Capture the cell that displays the provided text and extract its (x, y) central coordinate. 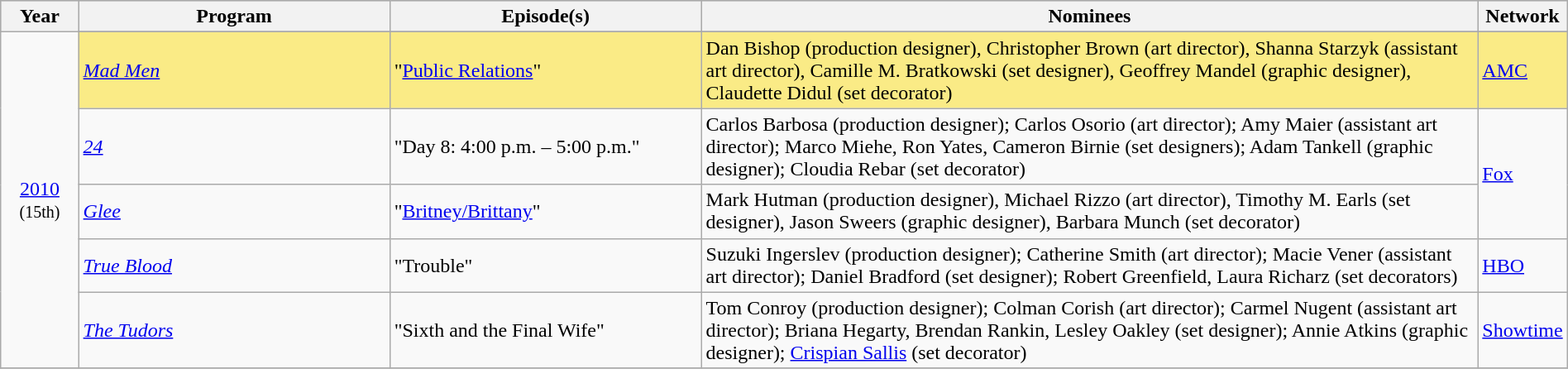
24 (234, 146)
Nominees (1090, 17)
"Britney/Brittany" (546, 212)
Glee (234, 212)
Showtime (1523, 330)
"Day 8: 4:00 p.m. – 5:00 p.m." (546, 146)
2010(15th) (40, 200)
True Blood (234, 265)
Year (40, 17)
Episode(s) (546, 17)
HBO (1523, 265)
"Sixth and the Final Wife" (546, 330)
The Tudors (234, 330)
Network (1523, 17)
"Public Relations" (546, 70)
"Trouble" (546, 265)
Mad Men (234, 70)
Fox (1523, 174)
Program (234, 17)
AMC (1523, 70)
